Find where the given text appears and provide that cell's center as [x, y] coordinate. 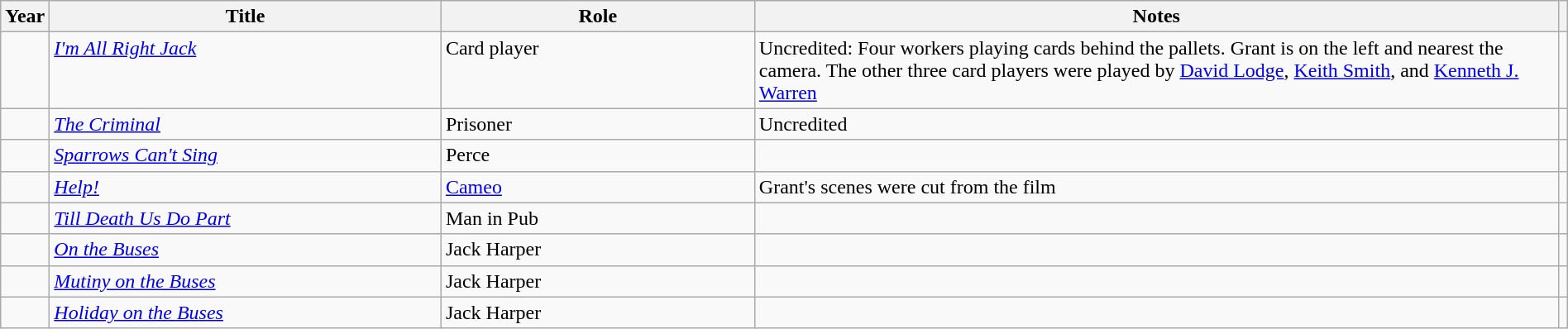
Year [25, 17]
The Criminal [246, 124]
Card player [597, 70]
Perce [597, 155]
I'm All Right Jack [246, 70]
Man in Pub [597, 218]
Role [597, 17]
On the Buses [246, 250]
Uncredited [1156, 124]
Holiday on the Buses [246, 312]
Sparrows Can't Sing [246, 155]
Grant's scenes were cut from the film [1156, 187]
Cameo [597, 187]
Help! [246, 187]
Notes [1156, 17]
Mutiny on the Buses [246, 281]
Till Death Us Do Part [246, 218]
Prisoner [597, 124]
Title [246, 17]
